Find where the given text appears and provide that cell's center as (X, Y) coordinate. 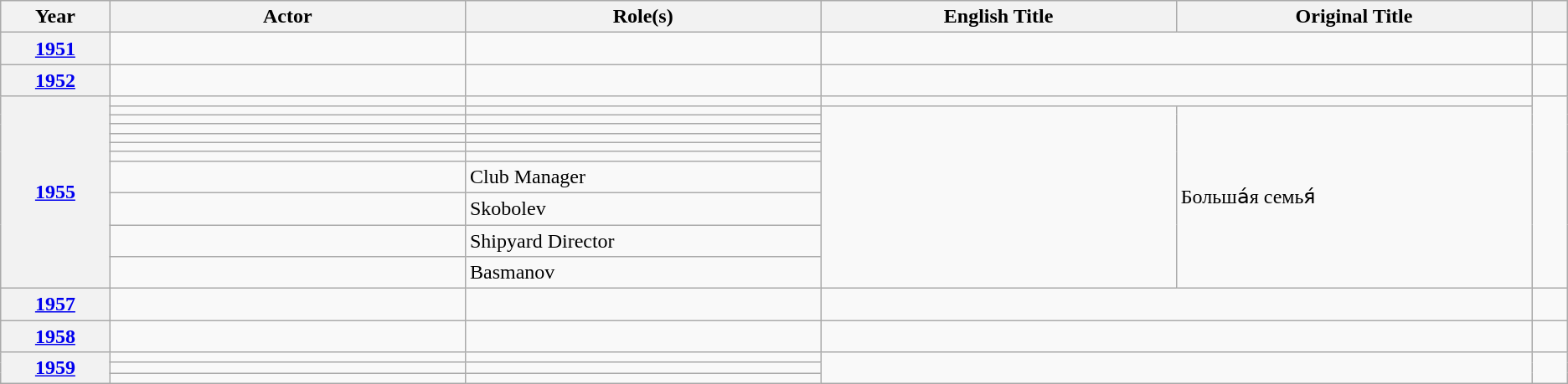
1951 (55, 49)
Original Title (1354, 17)
Year (55, 17)
Больша́я семья́ (1354, 197)
1952 (55, 80)
Skobolev (642, 208)
1959 (55, 368)
1958 (55, 336)
Role(s) (642, 17)
Shipyard Director (642, 240)
Actor (287, 17)
1955 (55, 192)
English Title (998, 17)
Club Manager (642, 177)
Basmanov (642, 273)
1957 (55, 305)
